Pinpoint the cell where the given text exists, returning its [x, y] midpoint coordinate. 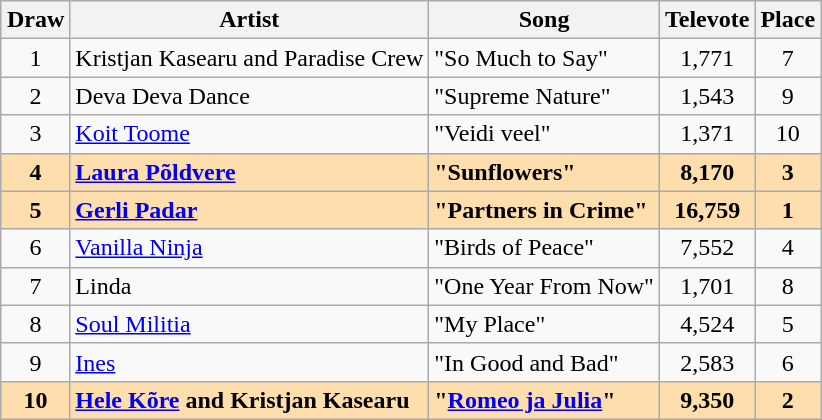
Artist [250, 20]
1,543 [706, 96]
Gerli Padar [250, 210]
4,524 [706, 324]
Linda [250, 286]
"Veidi veel" [544, 134]
"So Much to Say" [544, 58]
"Birds of Peace" [544, 248]
"One Year From Now" [544, 286]
9,350 [706, 400]
Ines [250, 362]
Place [788, 20]
Song [544, 20]
"Partners in Crime" [544, 210]
Draw [35, 20]
8,170 [706, 172]
1,771 [706, 58]
Laura Põldvere [250, 172]
Vanilla Ninja [250, 248]
"In Good and Bad" [544, 362]
Kristjan Kasearu and Paradise Crew [250, 58]
1,701 [706, 286]
"My Place" [544, 324]
Koit Toome [250, 134]
16,759 [706, 210]
1,371 [706, 134]
"Romeo ja Julia" [544, 400]
Soul Militia [250, 324]
2,583 [706, 362]
Deva Deva Dance [250, 96]
Hele Kõre and Kristjan Kasearu [250, 400]
Televote [706, 20]
"Sunflowers" [544, 172]
"Supreme Nature" [544, 96]
7,552 [706, 248]
